Extract the (x, y) coordinate from the center of the cell holding the provided text.  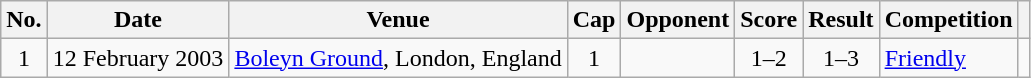
1–3 (841, 58)
Opponent (678, 20)
Friendly (948, 58)
1–2 (769, 58)
Cap (594, 20)
Boleyn Ground, London, England (398, 58)
Competition (948, 20)
Venue (398, 20)
Result (841, 20)
Score (769, 20)
Date (138, 20)
No. (24, 20)
12 February 2003 (138, 58)
